Pinpoint the cell where the given text exists, returning its [x, y] midpoint coordinate. 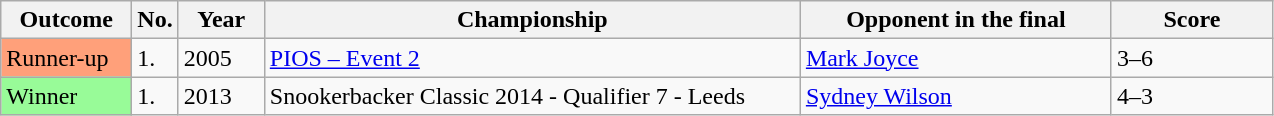
No. [155, 20]
Opponent in the final [956, 20]
Runner-up [66, 58]
2005 [221, 58]
PIOS – Event 2 [532, 58]
Championship [532, 20]
Sydney Wilson [956, 96]
2013 [221, 96]
3–6 [1192, 58]
Snookerbacker Classic 2014 - Qualifier 7 - Leeds [532, 96]
Winner [66, 96]
Score [1192, 20]
Mark Joyce [956, 58]
Outcome [66, 20]
Year [221, 20]
4–3 [1192, 96]
